Capture the cell that displays the provided text and extract its (X, Y) central coordinate. 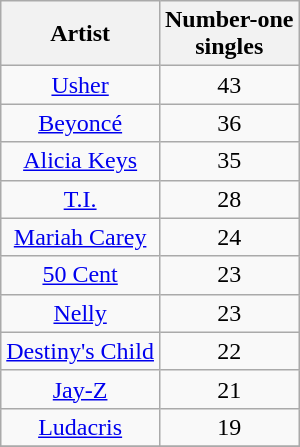
35 (229, 161)
Beyoncé (80, 123)
Alicia Keys (80, 161)
Jay-Z (80, 389)
Number-onesingles (229, 34)
Ludacris (80, 427)
Artist (80, 34)
24 (229, 237)
Usher (80, 85)
T.I. (80, 199)
21 (229, 389)
Destiny's Child (80, 351)
28 (229, 199)
19 (229, 427)
43 (229, 85)
36 (229, 123)
Nelly (80, 313)
50 Cent (80, 275)
Mariah Carey (80, 237)
22 (229, 351)
